Locate the cell with the specified text and output its [X, Y] center coordinate. 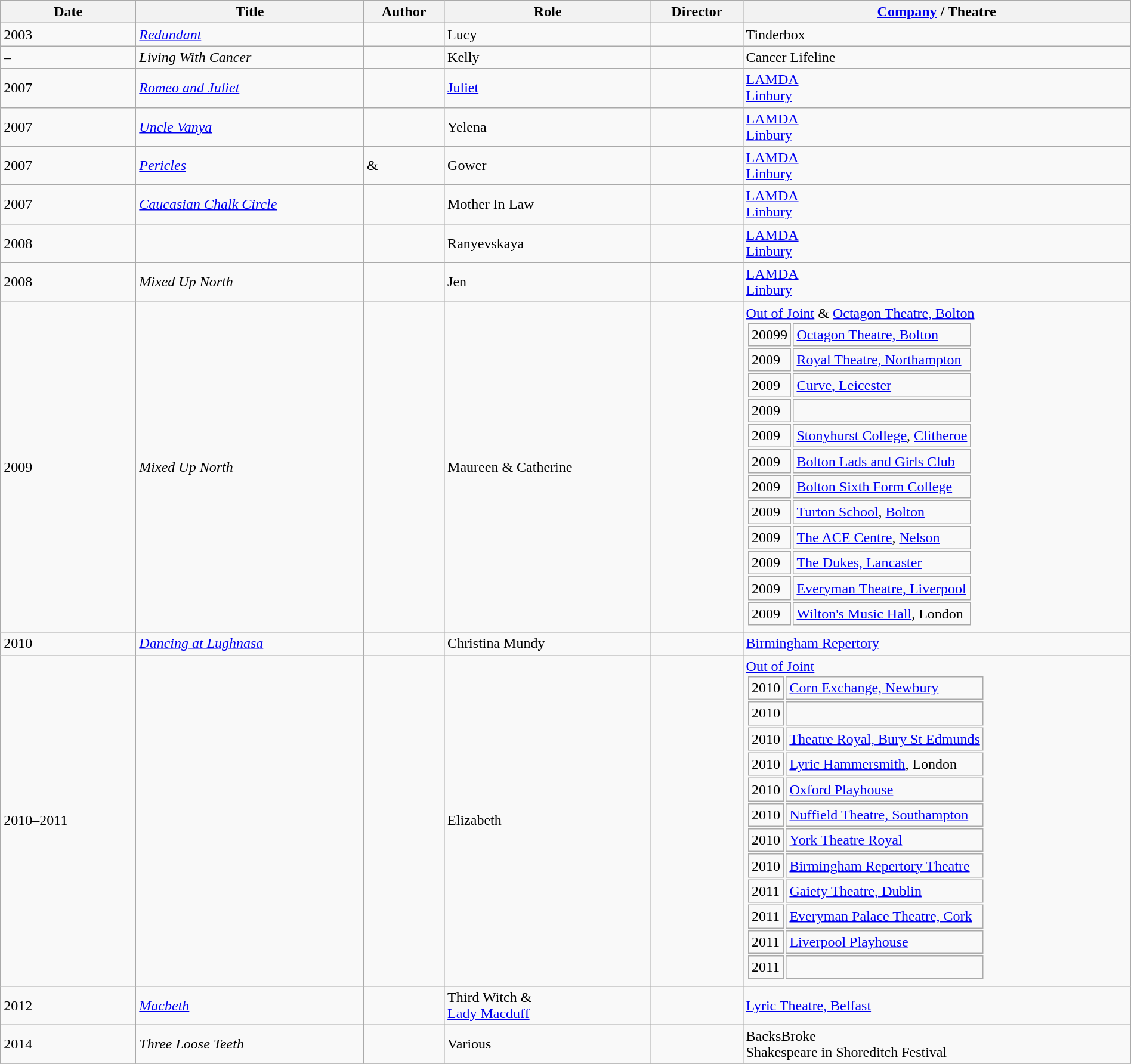
Christina Mundy [548, 644]
Lucy [548, 35]
Ranyevskaya [548, 243]
The ACE Centre, Nelson [882, 537]
Birmingham Repertory Theatre [885, 866]
Juliet [548, 88]
Gaiety Theatre, Dublin [885, 891]
Company / Theatre [937, 12]
Curve, Leicester [882, 385]
2014 [68, 1044]
Maureen & Catherine [548, 466]
Gower [548, 166]
Liverpool Playhouse [885, 942]
Dancing at Lughnasa [250, 644]
BacksBrokeShakespeare in Shoreditch Festival [937, 1044]
Bolton Lads and Girls Club [882, 462]
Title [250, 12]
Third Witch &Lady Macduff [548, 1006]
Elizabeth [548, 821]
Caucasian Chalk Circle [250, 204]
Living With Cancer [250, 57]
Theatre Royal, Bury St Edmunds [885, 739]
Romeo and Juliet [250, 88]
Corn Exchange, Newbury [885, 688]
& [403, 166]
York Theatre Royal [885, 840]
Bolton Sixth Form College [882, 487]
20099 [770, 335]
Turton School, Bolton [882, 512]
Pericles [250, 166]
Lyric Hammersmith, London [885, 764]
Three Loose Teeth [250, 1044]
Macbeth [250, 1006]
Royal Theatre, Northampton [882, 360]
The Dukes, Lancaster [882, 563]
Jen [548, 282]
Everyman Theatre, Liverpool [882, 588]
Wilton's Music Hall, London [882, 614]
Redundant [250, 35]
Date [68, 12]
Oxford Playhouse [885, 790]
Uncle Vanya [250, 126]
Role [548, 12]
2003 [68, 35]
Author [403, 12]
Octagon Theatre, Bolton [882, 335]
– [68, 57]
2012 [68, 1006]
Everyman Palace Theatre, Cork [885, 917]
Birmingham Repertory [937, 644]
Lyric Theatre, Belfast [937, 1006]
Nuffield Theatre, Southampton [885, 815]
Various [548, 1044]
Cancer Lifeline [937, 57]
Stonyhurst College, Clitheroe [882, 436]
Yelena [548, 126]
Kelly [548, 57]
Mother In Law [548, 204]
Tinderbox [937, 35]
2010–2011 [68, 821]
Director [697, 12]
